Find where the given text appears and provide that cell's center as (x, y) coordinate. 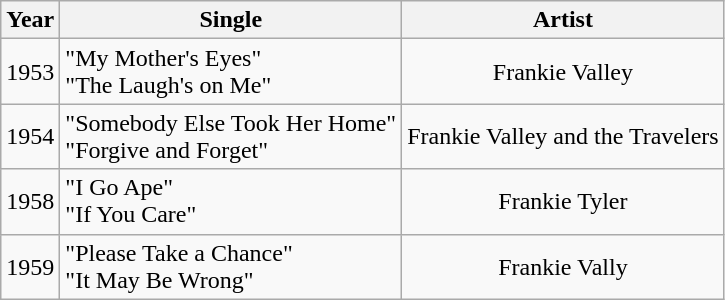
Year (30, 20)
"Please Take a Chance""It May Be Wrong" (231, 266)
1953 (30, 72)
Frankie Valley (564, 72)
"My Mother's Eyes""The Laugh's on Me" (231, 72)
Frankie Valley and the Travelers (564, 136)
Single (231, 20)
1959 (30, 266)
1954 (30, 136)
"I Go Ape""If You Care" (231, 202)
Artist (564, 20)
Frankie Vally (564, 266)
"Somebody Else Took Her Home""Forgive and Forget" (231, 136)
Frankie Tyler (564, 202)
1958 (30, 202)
